Return the (X, Y) coordinate for the center point of the cell that contains the specified text.  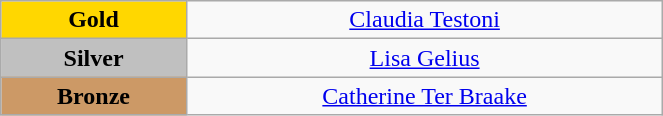
Lisa Gelius (424, 58)
Catherine Ter Braake (424, 96)
Bronze (94, 96)
Silver (94, 58)
Claudia Testoni (424, 20)
Gold (94, 20)
